Output the [x, y] coordinate of the center of the cell containing the given text.  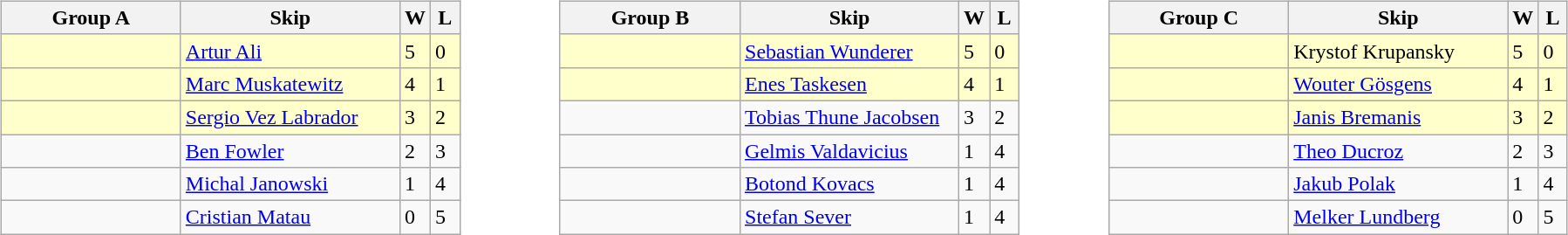
Artur Ali [290, 51]
Marc Muskatewitz [290, 84]
Krystof Krupansky [1399, 51]
Jakub Polak [1399, 184]
Theo Ducroz [1399, 151]
Stefan Sever [849, 218]
Group C [1199, 17]
Ben Fowler [290, 151]
Cristian Matau [290, 218]
Sergio Vez Labrador [290, 117]
Michal Janowski [290, 184]
Group A [91, 17]
Janis Bremanis [1399, 117]
Wouter Gösgens [1399, 84]
Tobias Thune Jacobsen [849, 117]
Gelmis Valdavicius [849, 151]
Enes Taskesen [849, 84]
Melker Lundberg [1399, 218]
Botond Kovacs [849, 184]
Sebastian Wunderer [849, 51]
Group B [650, 17]
